Capture the cell that displays the provided text and extract its [X, Y] central coordinate. 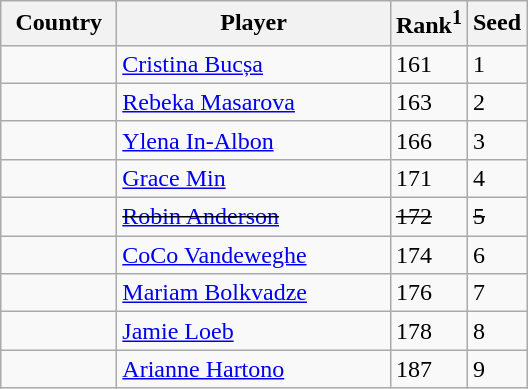
Mariam Bolkvadze [254, 293]
2 [496, 102]
Robin Anderson [254, 217]
Player [254, 24]
161 [428, 64]
172 [428, 217]
CoCo Vandeweghe [254, 255]
Seed [496, 24]
Country [59, 24]
Ylena In-Albon [254, 140]
Cristina Bucșa [254, 64]
Grace Min [254, 178]
9 [496, 369]
171 [428, 178]
176 [428, 293]
1 [496, 64]
163 [428, 102]
4 [496, 178]
Rebeka Masarova [254, 102]
3 [496, 140]
7 [496, 293]
8 [496, 331]
5 [496, 217]
Jamie Loeb [254, 331]
178 [428, 331]
6 [496, 255]
Arianne Hartono [254, 369]
174 [428, 255]
166 [428, 140]
187 [428, 369]
Rank1 [428, 24]
